Return [x, y] of the center of cell containing provided text 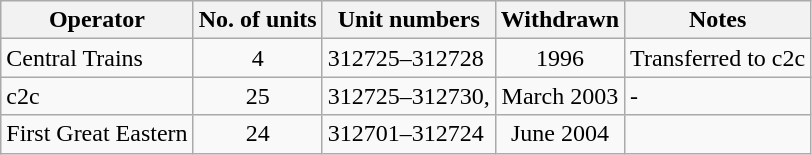
March 2003 [560, 96]
4 [258, 58]
Central Trains [97, 58]
312725–312728 [408, 58]
c2c [97, 96]
Transferred to c2c [718, 58]
25 [258, 96]
24 [258, 134]
Operator [97, 20]
1996 [560, 58]
June 2004 [560, 134]
- [718, 96]
Notes [718, 20]
312725–312730, [408, 96]
312701–312724 [408, 134]
First Great Eastern [97, 134]
No. of units [258, 20]
Unit numbers [408, 20]
Withdrawn [560, 20]
